Locate the cell with the specified text and output its [x, y] center coordinate. 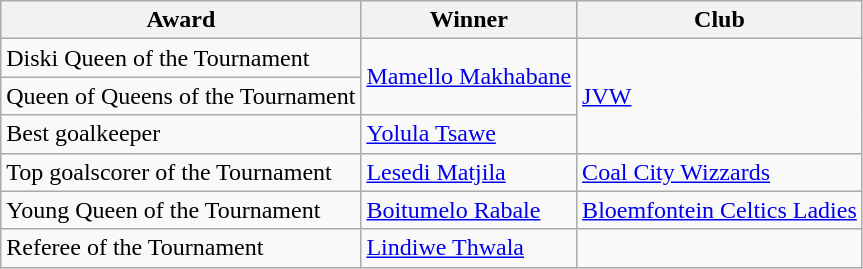
Winner [469, 20]
Boitumelo Rabale [469, 210]
Lesedi Matjila [469, 172]
Queen of Queens of the Tournament [181, 96]
Lindiwe Thwala [469, 248]
Referee of the Tournament [181, 248]
Award [181, 20]
JVW [720, 96]
Yolula Tsawe [469, 134]
Top goalscorer of the Tournament [181, 172]
Best goalkeeper [181, 134]
Bloemfontein Celtics Ladies [720, 210]
Young Queen of the Tournament [181, 210]
Diski Queen of the Tournament [181, 58]
Club [720, 20]
Mamello Makhabane [469, 77]
Coal City Wizzards [720, 172]
